Identify which cell holds the provided text, then report its [x, y] central coordinate. 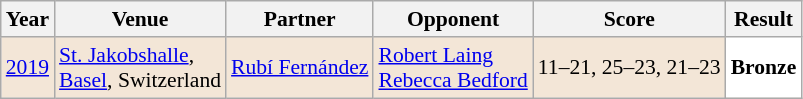
Rubí Fernández [300, 68]
2019 [28, 68]
Robert Laing Rebecca Bedford [452, 68]
Year [28, 19]
Venue [140, 19]
Result [764, 19]
Score [630, 19]
Opponent [452, 19]
Bronze [764, 68]
Partner [300, 19]
11–21, 25–23, 21–23 [630, 68]
St. Jakobshalle,Basel, Switzerland [140, 68]
